Detect which cell encompasses the target text, then output its (X, Y) center coordinate. 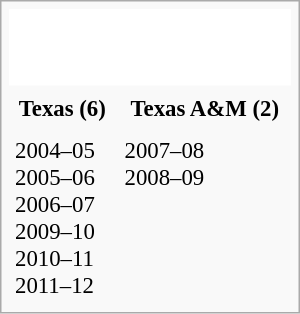
Texas (6) (62, 108)
2007–082008–09 (205, 218)
Texas A&M (2) (205, 108)
2004–052005–062006–072009–102010–112011–12 (62, 218)
